From the cell containing the given text, extract its center point as (x, y) coordinate. 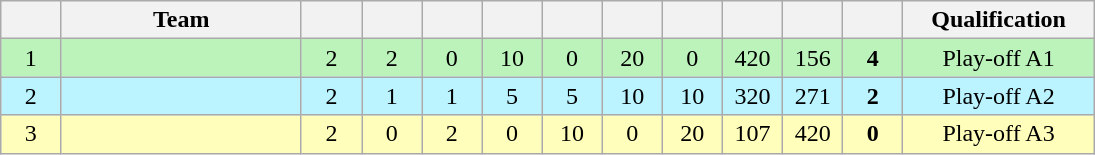
271 (813, 96)
320 (752, 96)
Play-off A3 (998, 134)
4 (873, 58)
156 (813, 58)
107 (752, 134)
Play-off A1 (998, 58)
Play-off A2 (998, 96)
Qualification (998, 20)
Team (182, 20)
3 (31, 134)
